Determine the [X, Y] coordinate at the center of the cell enclosing the given text.  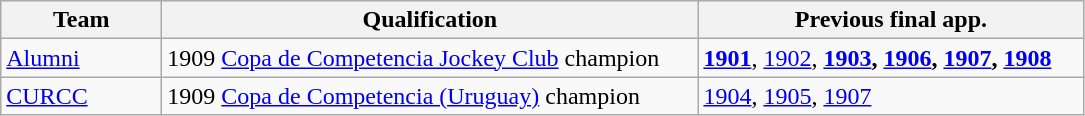
Alumni [82, 58]
1909 Copa de Competencia (Uruguay) champion [430, 96]
Previous final app. [891, 20]
Qualification [430, 20]
1901, 1902, 1903, 1906, 1907, 1908 [891, 58]
CURCC [82, 96]
1904, 1905, 1907 [891, 96]
Team [82, 20]
1909 Copa de Competencia Jockey Club champion [430, 58]
